Scan for the cell matching the given text and deliver its [x, y] coordinate at center. 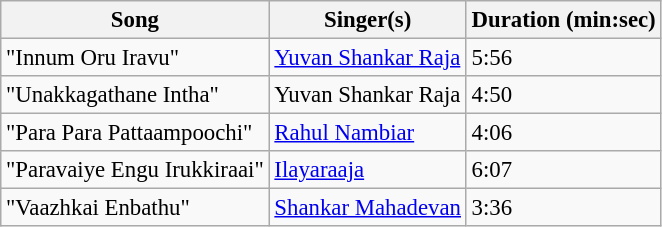
Ilayaraaja [368, 170]
"Vaazhkai Enbathu" [135, 208]
"Paravaiye Engu Irukkiraai" [135, 170]
Duration (min:sec) [564, 20]
3:36 [564, 208]
5:56 [564, 58]
Singer(s) [368, 20]
"Innum Oru Iravu" [135, 58]
"Unakkagathane Intha" [135, 95]
"Para Para Pattaampoochi" [135, 133]
Rahul Nambiar [368, 133]
6:07 [564, 170]
4:06 [564, 133]
Song [135, 20]
4:50 [564, 95]
Shankar Mahadevan [368, 208]
